Return [X, Y] of the center of cell containing provided text 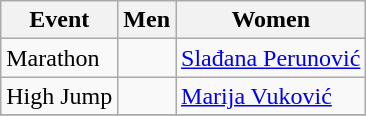
Marathon [60, 58]
Event [60, 20]
High Jump [60, 96]
Men [147, 20]
Slađana Perunović [271, 58]
Women [271, 20]
Marija Vuković [271, 96]
